Output the [X, Y] coordinate of the center of the cell containing the given text.  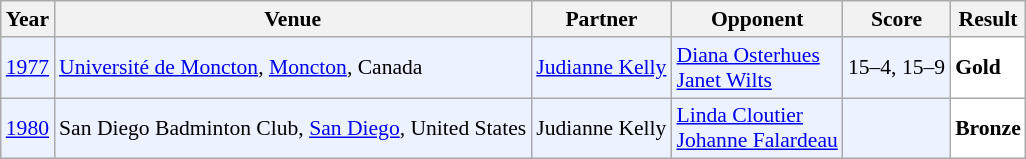
Score [896, 19]
Opponent [756, 19]
Venue [292, 19]
Linda Cloutier Johanne Falardeau [756, 128]
Diana Osterhues Janet Wilts [756, 68]
San Diego Badminton Club, San Diego, United States [292, 128]
Partner [601, 19]
1980 [28, 128]
Year [28, 19]
15–4, 15–9 [896, 68]
Université de Moncton, Moncton, Canada [292, 68]
1977 [28, 68]
Result [988, 19]
Gold [988, 68]
Bronze [988, 128]
